Locate the cell with the specified text and output its (X, Y) center coordinate. 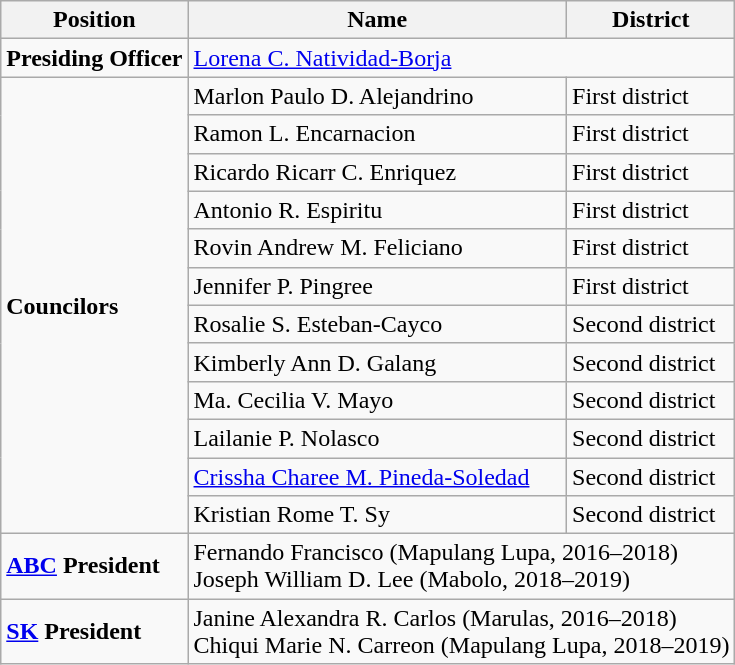
Name (378, 20)
Janine Alexandra R. Carlos (Marulas, 2016–2018) Chiqui Marie N. Carreon (Mapulang Lupa, 2018–2019) (462, 632)
Kristian Rome T. Sy (378, 515)
SK President (94, 632)
Rosalie S. Esteban-Cayco (378, 324)
Kimberly Ann D. Galang (378, 362)
Ramon L. Encarnacion (378, 134)
Jennifer P. Pingree (378, 286)
District (651, 20)
Ma. Cecilia V. Mayo (378, 400)
Marlon Paulo D. Alejandrino (378, 96)
Councilors (94, 306)
Crissha Charee M. Pineda-Soledad (378, 477)
Lailanie P. Nolasco (378, 438)
Position (94, 20)
Fernando Francisco (Mapulang Lupa, 2016–2018) Joseph William D. Lee (Mabolo, 2018–2019) (462, 566)
Rovin Andrew M. Feliciano (378, 248)
Ricardo Ricarr C. Enriquez (378, 172)
ABC President (94, 566)
Presiding Officer (94, 58)
Lorena C. Natividad-Borja (462, 58)
Antonio R. Espiritu (378, 210)
